For the text-containing cell, return its midpoint in [x, y] coordinate format. 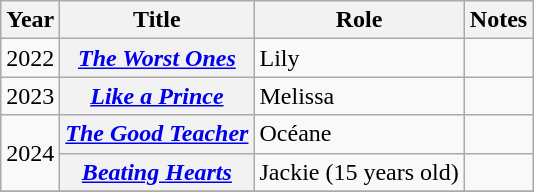
Year [30, 20]
Beating Hearts [157, 172]
2023 [30, 96]
Notes [498, 20]
The Good Teacher [157, 134]
2024 [30, 153]
Jackie (15 years old) [359, 172]
Role [359, 20]
The Worst Ones [157, 58]
Like a Prince [157, 96]
Melissa [359, 96]
2022 [30, 58]
Title [157, 20]
Lily [359, 58]
Océane [359, 134]
